Detect which cell encompasses the target text, then output its [x, y] center coordinate. 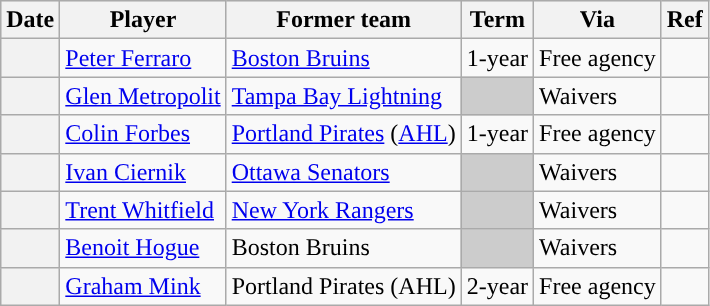
Colin Forbes [143, 134]
2-year [497, 286]
Trent Whitfield [143, 210]
Term [497, 20]
Ref [684, 20]
Date [30, 20]
Player [143, 20]
Former team [344, 20]
Peter Ferraro [143, 58]
Via [598, 20]
New York Rangers [344, 210]
Ottawa Senators [344, 172]
Ivan Ciernik [143, 172]
Glen Metropolit [143, 96]
Graham Mink [143, 286]
Tampa Bay Lightning [344, 96]
Benoit Hogue [143, 248]
